Return the [X, Y] coordinate for the center point of the cell that contains the specified text.  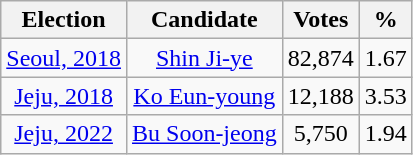
Shin Ji-ye [204, 58]
3.53 [386, 96]
Jeju, 2022 [64, 134]
Seoul, 2018 [64, 58]
% [386, 20]
Bu Soon-jeong [204, 134]
82,874 [320, 58]
1.67 [386, 58]
Election [64, 20]
Jeju, 2018 [64, 96]
1.94 [386, 134]
Votes [320, 20]
Candidate [204, 20]
5,750 [320, 134]
Ko Eun-young [204, 96]
12,188 [320, 96]
